From the cell containing the given text, extract its center point as (x, y) coordinate. 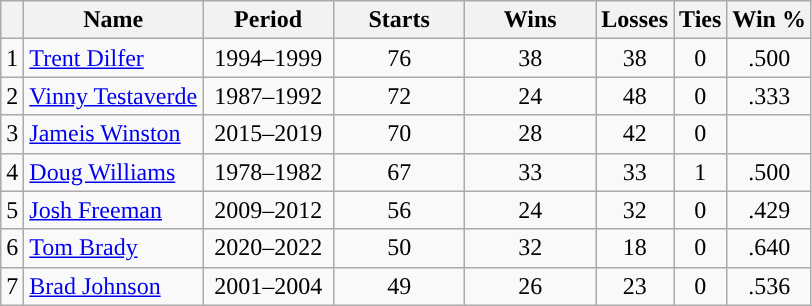
Wins (530, 20)
6 (12, 248)
Brad Johnson (114, 286)
4 (12, 172)
.640 (770, 248)
2020–2022 (268, 248)
Name (114, 20)
Trent Dilfer (114, 58)
18 (635, 248)
70 (400, 134)
48 (635, 96)
49 (400, 286)
.429 (770, 210)
Tom Brady (114, 248)
Starts (400, 20)
Ties (700, 20)
Doug Williams (114, 172)
.536 (770, 286)
5 (12, 210)
Josh Freeman (114, 210)
67 (400, 172)
Jameis Winston (114, 134)
26 (530, 286)
Win % (770, 20)
42 (635, 134)
2009–2012 (268, 210)
2 (12, 96)
Period (268, 20)
Vinny Testaverde (114, 96)
.333 (770, 96)
50 (400, 248)
2001–2004 (268, 286)
28 (530, 134)
2015–2019 (268, 134)
1994–1999 (268, 58)
72 (400, 96)
23 (635, 286)
1978–1982 (268, 172)
Losses (635, 20)
56 (400, 210)
3 (12, 134)
7 (12, 286)
1987–1992 (268, 96)
76 (400, 58)
